For the text-containing cell, return its midpoint in (x, y) coordinate format. 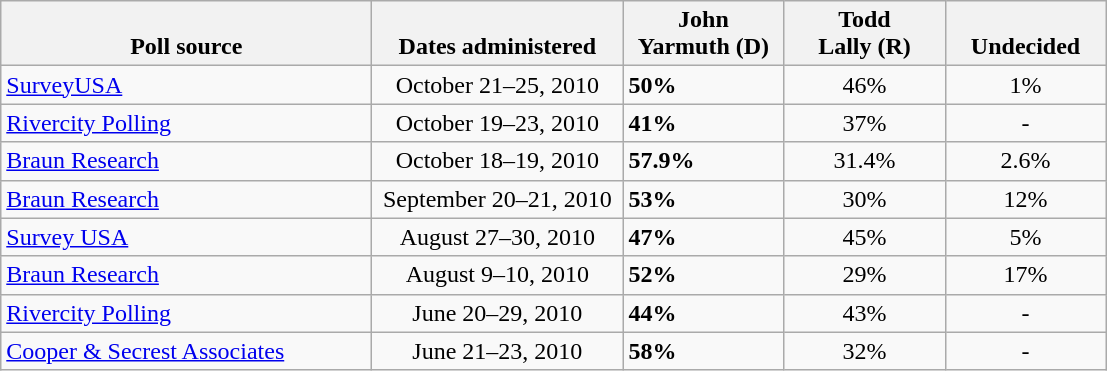
44% (704, 313)
August 27–30, 2010 (498, 237)
45% (864, 237)
43% (864, 313)
50% (704, 85)
29% (864, 275)
JohnYarmuth (D) (704, 34)
Survey USA (186, 237)
47% (704, 237)
58% (704, 351)
57.9% (704, 161)
SurveyUSA (186, 85)
October 21–25, 2010 (498, 85)
Undecided (1026, 34)
1% (1026, 85)
12% (1026, 199)
Cooper & Secrest Associates (186, 351)
46% (864, 85)
October 19–23, 2010 (498, 123)
August 9–10, 2010 (498, 275)
Poll source (186, 34)
30% (864, 199)
Dates administered (498, 34)
31.4% (864, 161)
41% (704, 123)
October 18–19, 2010 (498, 161)
52% (704, 275)
32% (864, 351)
June 20–29, 2010 (498, 313)
June 21–23, 2010 (498, 351)
2.6% (1026, 161)
September 20–21, 2010 (498, 199)
37% (864, 123)
ToddLally (R) (864, 34)
17% (1026, 275)
53% (704, 199)
5% (1026, 237)
